From the cell containing the given text, extract its center point as (X, Y) coordinate. 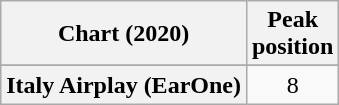
Italy Airplay (EarOne) (124, 85)
8 (292, 85)
Peakposition (292, 34)
Chart (2020) (124, 34)
